Determine the [x, y] coordinate at the center of the cell enclosing the given text.  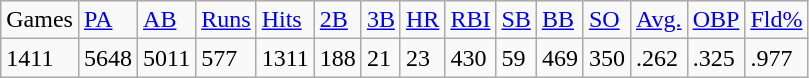
23 [422, 58]
PA [108, 20]
350 [606, 58]
21 [380, 58]
.262 [658, 58]
BB [560, 20]
59 [516, 58]
OBP [716, 20]
1411 [40, 58]
Games [40, 20]
577 [226, 58]
5648 [108, 58]
3B [380, 20]
SO [606, 20]
Runs [226, 20]
RBI [470, 20]
.977 [776, 58]
469 [560, 58]
1311 [285, 58]
Avg. [658, 20]
Hits [285, 20]
Fld% [776, 20]
2B [338, 20]
188 [338, 58]
5011 [167, 58]
.325 [716, 58]
HR [422, 20]
SB [516, 20]
AB [167, 20]
430 [470, 58]
